Determine the [x, y] coordinate at the center of the cell enclosing the given text.  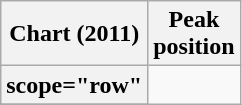
scope="row" [74, 85]
Peakposition [194, 34]
Chart (2011) [74, 34]
